Extract the [x, y] coordinate from the center of the cell holding the provided text.  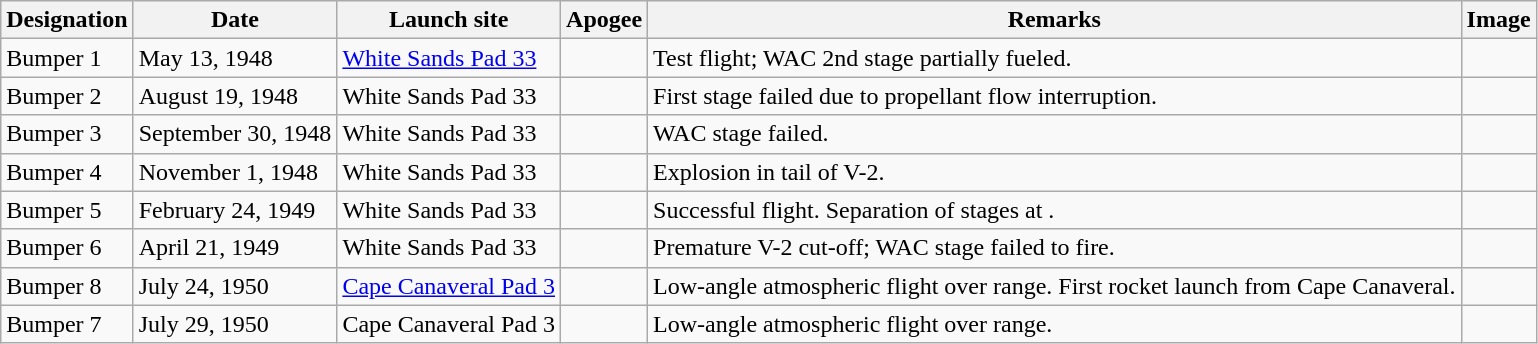
Premature V-2 cut-off; WAC stage failed to fire. [1054, 248]
Bumper 3 [67, 134]
Apogee [604, 20]
Bumper 4 [67, 172]
February 24, 1949 [235, 210]
Bumper 6 [67, 248]
September 30, 1948 [235, 134]
May 13, 1948 [235, 58]
First stage failed due to propellant flow interruption. [1054, 96]
July 29, 1950 [235, 324]
Date [235, 20]
April 21, 1949 [235, 248]
Bumper 5 [67, 210]
Explosion in tail of V-2. [1054, 172]
Image [1498, 20]
Low-angle atmospheric flight over range. First rocket launch from Cape Canaveral. [1054, 286]
August 19, 1948 [235, 96]
Test flight; WAC 2nd stage partially fueled. [1054, 58]
WAC stage failed. [1054, 134]
Remarks [1054, 20]
November 1, 1948 [235, 172]
Launch site [449, 20]
Bumper 7 [67, 324]
Low-angle atmospheric flight over range. [1054, 324]
Bumper 8 [67, 286]
July 24, 1950 [235, 286]
Bumper 1 [67, 58]
Designation [67, 20]
Bumper 2 [67, 96]
Successful flight. Separation of stages at . [1054, 210]
